Detect which cell encompasses the target text, then output its (x, y) center coordinate. 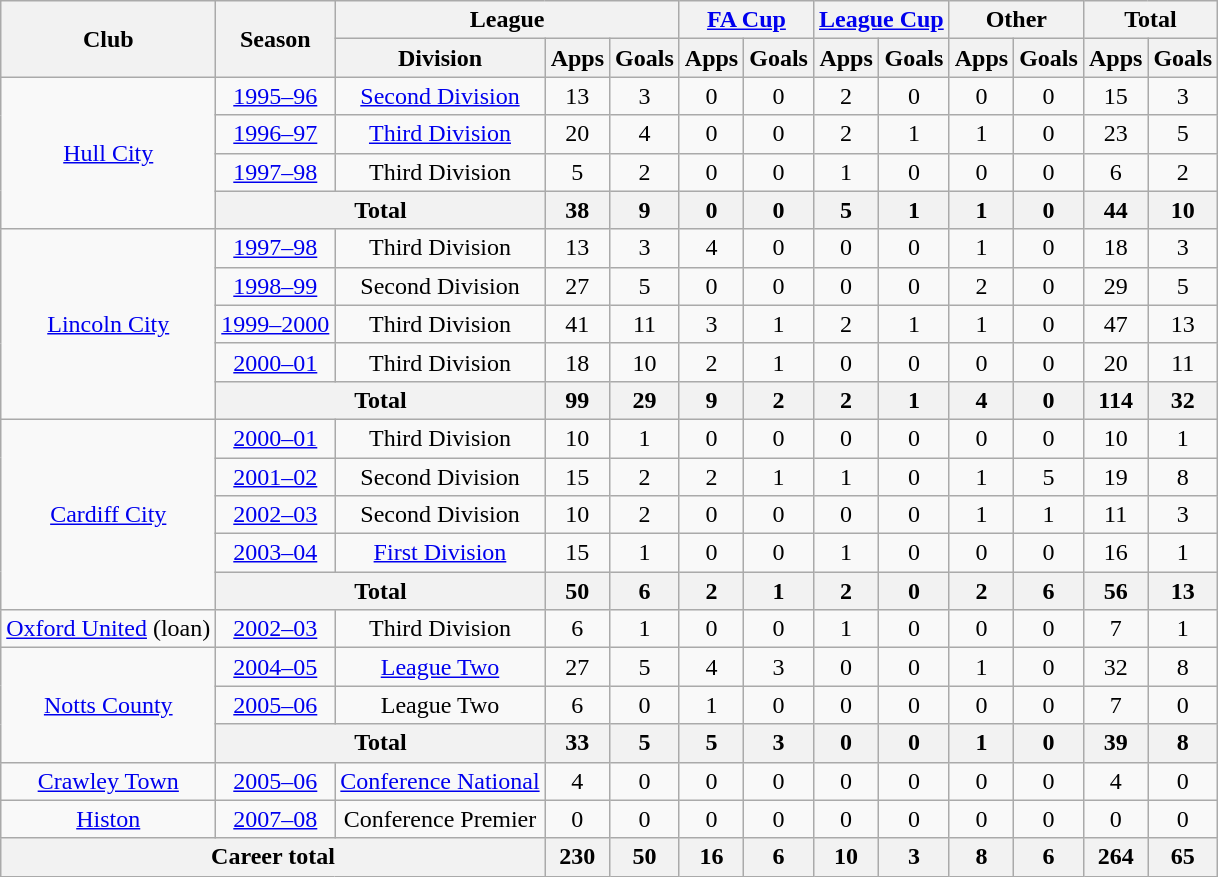
44 (1115, 210)
230 (577, 857)
Other (1016, 20)
League Cup (881, 20)
2004–05 (276, 667)
99 (577, 400)
Histon (108, 819)
League (507, 20)
Club (108, 39)
First Division (440, 553)
FA Cup (746, 20)
Hull City (108, 153)
264 (1115, 857)
2001–02 (276, 477)
114 (1115, 400)
Cardiff City (108, 514)
19 (1115, 477)
1998–99 (276, 286)
1995–96 (276, 96)
Conference National (440, 781)
Career total (273, 857)
2007–08 (276, 819)
Division (440, 58)
Crawley Town (108, 781)
2003–04 (276, 553)
1999–2000 (276, 324)
33 (577, 743)
38 (577, 210)
Lincoln City (108, 324)
39 (1115, 743)
Notts County (108, 705)
65 (1183, 857)
1996–97 (276, 134)
47 (1115, 324)
Season (276, 39)
Oxford United (loan) (108, 629)
41 (577, 324)
23 (1115, 134)
56 (1115, 591)
Conference Premier (440, 819)
